Pinpoint the cell where the given text exists, returning its [X, Y] midpoint coordinate. 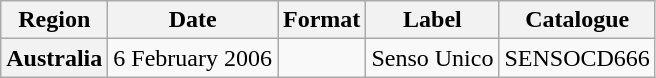
Format [322, 20]
Senso Unico [432, 58]
SENSOCD666 [577, 58]
Region [54, 20]
Date [193, 20]
Australia [54, 58]
6 February 2006 [193, 58]
Catalogue [577, 20]
Label [432, 20]
